Return (x, y) of the center of cell containing provided text 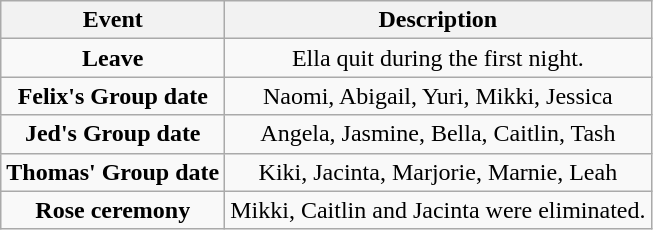
Jed's Group date (113, 134)
Felix's Group date (113, 96)
Description (438, 20)
Event (113, 20)
Ella quit during the first night. (438, 58)
Leave (113, 58)
Kiki, Jacinta, Marjorie, Marnie, Leah (438, 172)
Rose ceremony (113, 210)
Mikki, Caitlin and Jacinta were eliminated. (438, 210)
Thomas' Group date (113, 172)
Naomi, Abigail, Yuri, Mikki, Jessica (438, 96)
Angela, Jasmine, Bella, Caitlin, Tash (438, 134)
